For the text-containing cell, return its midpoint in [X, Y] coordinate format. 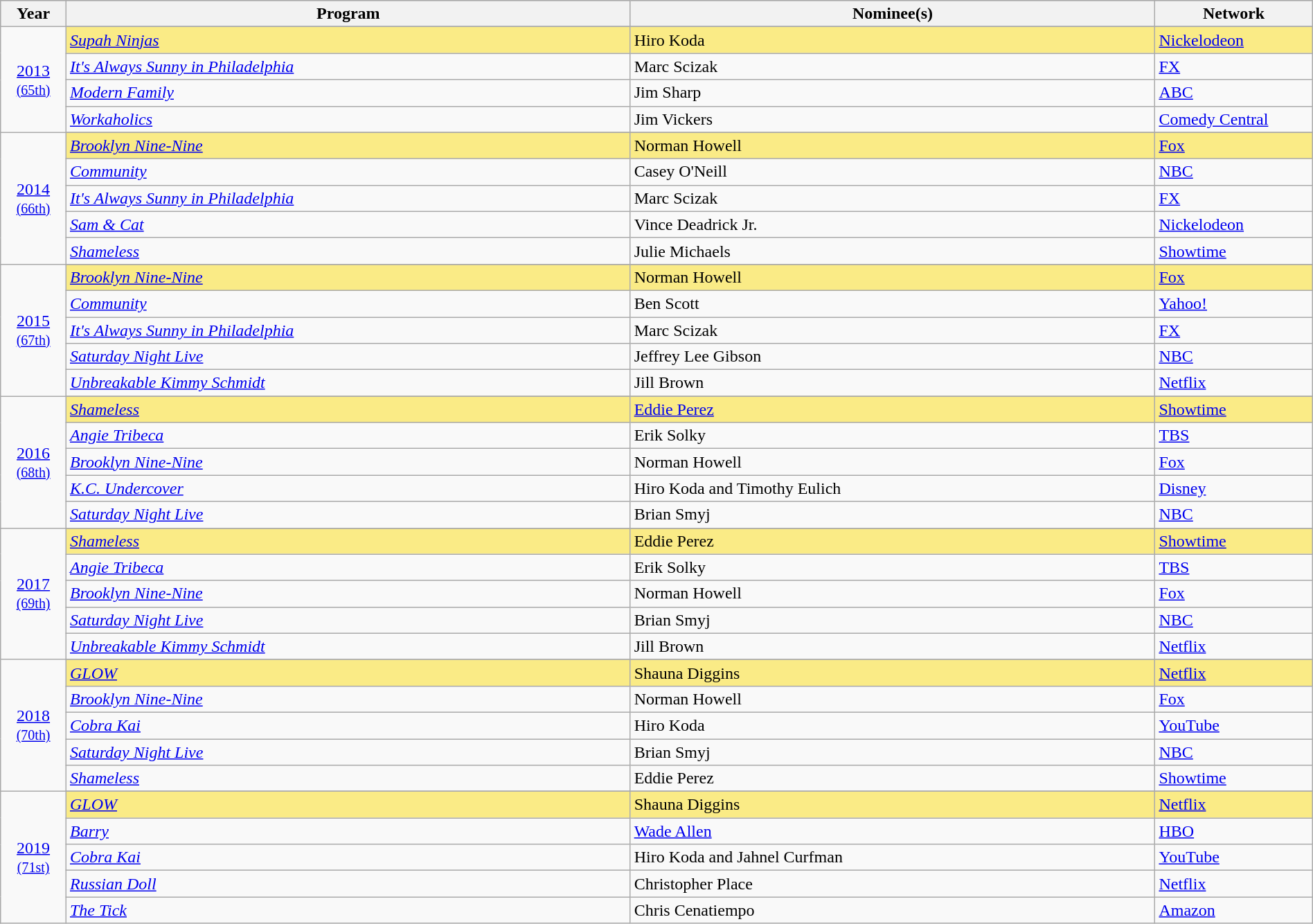
Sam & Cat [348, 224]
2019(71st) [33, 858]
Comedy Central [1234, 119]
Program [348, 14]
The Tick [348, 910]
Barry [348, 831]
Supah Ninjas [348, 40]
Jim Vickers [893, 119]
K.C. Undercover [348, 488]
HBO [1234, 831]
2016(68th) [33, 462]
2014(66th) [33, 198]
Julie Michaels [893, 251]
Disney [1234, 488]
Chris Cenatiempo [893, 910]
Russian Doll [348, 884]
Casey O'Neill [893, 172]
Yahoo! [1234, 303]
Jeffrey Lee Gibson [893, 357]
2013(65th) [33, 80]
Network [1234, 14]
Wade Allen [893, 831]
Amazon [1234, 910]
Vince Deadrick Jr. [893, 224]
Ben Scott [893, 303]
Hiro Koda and Jahnel Curfman [893, 858]
Modern Family [348, 93]
Workaholics [348, 119]
2015(67th) [33, 330]
Hiro Koda and Timothy Eulich [893, 488]
ABC [1234, 93]
Nominee(s) [893, 14]
Year [33, 14]
Christopher Place [893, 884]
2017(69th) [33, 594]
Jim Sharp [893, 93]
2018(70th) [33, 725]
